Identify which cell holds the provided text, then report its (x, y) central coordinate. 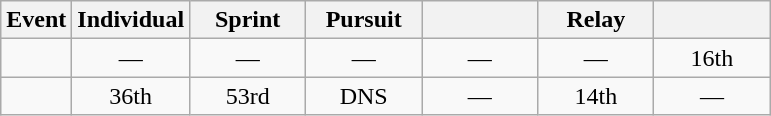
Relay (596, 20)
53rd (248, 96)
36th (131, 96)
Individual (131, 20)
DNS (364, 96)
16th (712, 58)
Pursuit (364, 20)
14th (596, 96)
Sprint (248, 20)
Event (36, 20)
